Output the [X, Y] coordinate of the center of the cell containing the given text.  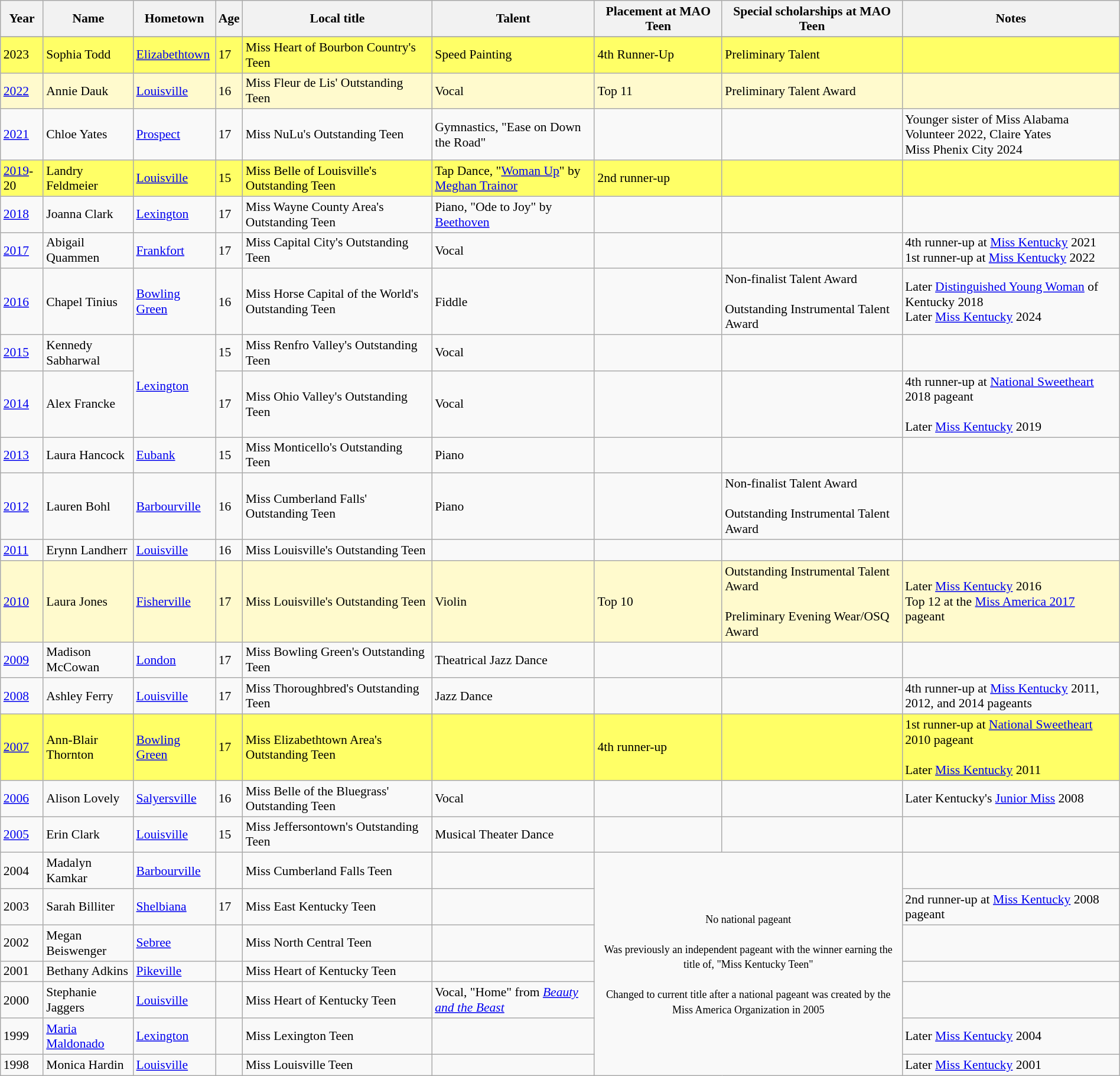
4th runner-up at Miss Kentucky 2011, 2012, and 2014 pageants [1011, 696]
1999 [22, 1036]
4th runner-up at Miss Kentucky 20211st runner-up at Miss Kentucky 2022 [1011, 251]
Miss Ohio Valley's Outstanding Teen [337, 404]
2021 [22, 135]
Miss Cumberland Falls' Outstanding Teen [337, 506]
Erynn Landherr [88, 550]
Laura Jones [88, 602]
Top 10 [658, 602]
Kennedy Sabharwal [88, 353]
Later Miss Kentucky 2001 [1011, 1065]
Fisherville [175, 602]
Erin Clark [88, 834]
2015 [22, 353]
2018 [22, 214]
Miss NuLu's Outstanding Teen [337, 135]
Name [88, 19]
Miss Bowling Green's Outstanding Teen [337, 659]
Abigail Quammen [88, 251]
Miss Belle of Louisville's Outstanding Teen [337, 178]
Annie Dauk [88, 91]
2016 [22, 302]
Theatrical Jazz Dance [513, 659]
Outstanding Instrumental Talent AwardPreliminary Evening Wear/OSQ Award [812, 602]
Fiddle [513, 302]
Bethany Adkins [88, 971]
Shelbiana [175, 906]
2006 [22, 799]
Prospect [175, 135]
Hometown [175, 19]
2009 [22, 659]
Sarah Billiter [88, 906]
2nd runner-up at Miss Kentucky 2008 pageant [1011, 906]
Special scholarships at MAO Teen [812, 19]
Preliminary Talent [812, 54]
Violin [513, 602]
Miss Lexington Teen [337, 1036]
Notes [1011, 19]
Stephanie Jaggers [88, 1000]
Chloe Yates [88, 135]
2000 [22, 1000]
Piano, "Ode to Joy" by Beethoven [513, 214]
2014 [22, 404]
2008 [22, 696]
Miss North Central Teen [337, 943]
Miss Belle of the Bluegrass' Outstanding Teen [337, 799]
Alex Francke [88, 404]
2004 [22, 871]
Speed Painting [513, 54]
2003 [22, 906]
Later Miss Kentucky 2016 Top 12 at the Miss America 2017 pageant [1011, 602]
Landry Feldmeier [88, 178]
Alison Lovely [88, 799]
Miss Thoroughbred's Outstanding Teen [337, 696]
Preliminary Talent Award [812, 91]
Miss Horse Capital of the World's Outstanding Teen [337, 302]
2013 [22, 455]
Ann-Blair Thornton [88, 747]
Salyersville [175, 799]
Musical Theater Dance [513, 834]
Miss Elizabethtown Area's Outstanding Teen [337, 747]
Lauren Bohl [88, 506]
Age [229, 19]
Sophia Todd [88, 54]
2007 [22, 747]
2011 [22, 550]
Talent [513, 19]
Chapel Tinius [88, 302]
Vocal, "Home" from Beauty and the Beast [513, 1000]
Miss East Kentucky Teen [337, 906]
2001 [22, 971]
4th runner-up at National Sweetheart 2018 pageantLater Miss Kentucky 2019 [1011, 404]
Laura Hancock [88, 455]
Miss Louisville Teen [337, 1065]
Eubank [175, 455]
Pikeville [175, 971]
Joanna Clark [88, 214]
Top 11 [658, 91]
Maria Maldonado [88, 1036]
Younger sister of Miss Alabama Volunteer 2022, Claire YatesMiss Phenix City 2024 [1011, 135]
2002 [22, 943]
Later Kentucky's Junior Miss 2008 [1011, 799]
Frankfort [175, 251]
1st runner-up at National Sweetheart 2010 pageantLater Miss Kentucky 2011 [1011, 747]
Miss Jeffersontown's Outstanding Teen [337, 834]
Gymnastics, "Ease on Down the Road" [513, 135]
Miss Cumberland Falls Teen [337, 871]
1998 [22, 1065]
4th Runner-Up [658, 54]
2010 [22, 602]
Miss Renfro Valley's Outstanding Teen [337, 353]
Elizabethtown [175, 54]
Miss Fleur de Lis' Outstanding Teen [337, 91]
Later Miss Kentucky 2004 [1011, 1036]
Madalyn Kamkar [88, 871]
Placement at MAO Teen [658, 19]
Megan Beiswenger [88, 943]
Tap Dance, "Woman Up" by Meghan Trainor [513, 178]
Local title [337, 19]
Miss Capital City's Outstanding Teen [337, 251]
4th runner-up [658, 747]
Monica Hardin [88, 1065]
Ashley Ferry [88, 696]
Miss Wayne County Area's Outstanding Teen [337, 214]
Year [22, 19]
2005 [22, 834]
2012 [22, 506]
London [175, 659]
2019-20 [22, 178]
Miss Monticello's Outstanding Teen [337, 455]
2nd runner-up [658, 178]
Miss Heart of Bourbon Country's Teen [337, 54]
Later Distinguished Young Woman of Kentucky 2018Later Miss Kentucky 2024 [1011, 302]
Madison McCowan [88, 659]
Jazz Dance [513, 696]
2017 [22, 251]
2022 [22, 91]
Sebree [175, 943]
2023 [22, 54]
